Scan for the cell matching the given text and deliver its (X, Y) coordinate at center. 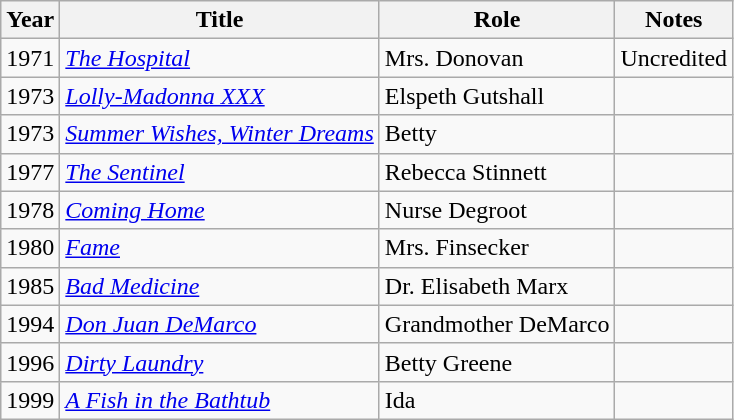
Coming Home (220, 210)
Uncredited (674, 58)
Betty Greene (497, 362)
Don Juan DeMarco (220, 324)
1996 (30, 362)
Year (30, 20)
1994 (30, 324)
The Hospital (220, 58)
Fame (220, 248)
1980 (30, 248)
Grandmother DeMarco (497, 324)
The Sentinel (220, 172)
Betty (497, 134)
Rebecca Stinnett (497, 172)
Role (497, 20)
Elspeth Gutshall (497, 96)
Dr. Elisabeth Marx (497, 286)
Mrs. Finsecker (497, 248)
1977 (30, 172)
1985 (30, 286)
Bad Medicine (220, 286)
A Fish in the Bathtub (220, 400)
Title (220, 20)
1978 (30, 210)
Summer Wishes, Winter Dreams (220, 134)
Dirty Laundry (220, 362)
1999 (30, 400)
Notes (674, 20)
Ida (497, 400)
1971 (30, 58)
Nurse Degroot (497, 210)
Lolly-Madonna XXX (220, 96)
Mrs. Donovan (497, 58)
